Search for the cell housing the specified text and yield its (x, y) center coordinate. 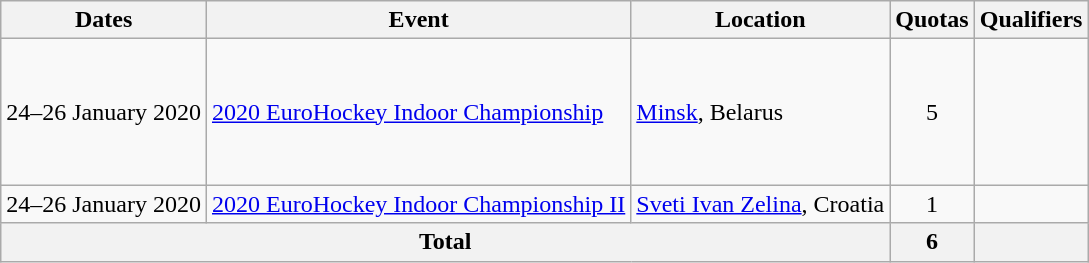
5 (932, 112)
Quotas (932, 20)
Total (446, 242)
1 (932, 204)
Qualifiers (1031, 20)
Sveti Ivan Zelina, Croatia (760, 204)
6 (932, 242)
Event (418, 20)
2020 EuroHockey Indoor Championship II (418, 204)
Minsk, Belarus (760, 112)
2020 EuroHockey Indoor Championship (418, 112)
Location (760, 20)
Dates (104, 20)
